Pinpoint the cell where the given text exists, returning its (X, Y) midpoint coordinate. 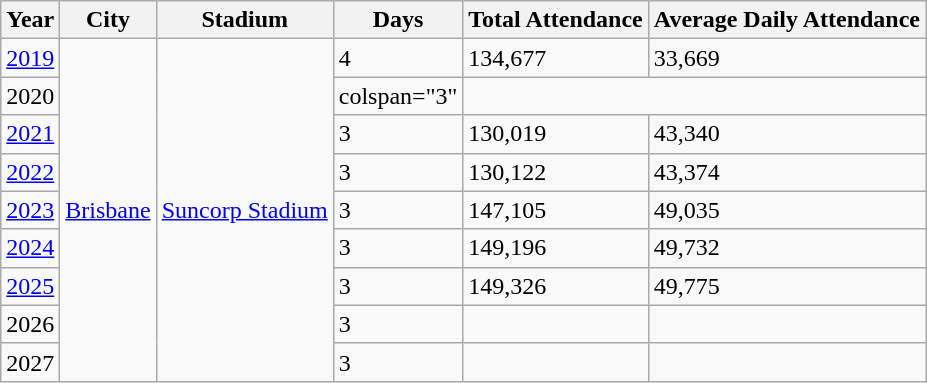
2020 (30, 96)
Brisbane (108, 210)
2026 (30, 324)
33,669 (786, 58)
2027 (30, 362)
Year (30, 20)
colspan="3" (398, 96)
43,374 (786, 172)
49,732 (786, 248)
Total Attendance (556, 20)
2021 (30, 134)
City (108, 20)
2024 (30, 248)
130,019 (556, 134)
4 (398, 58)
Days (398, 20)
43,340 (786, 134)
130,122 (556, 172)
147,105 (556, 210)
149,326 (556, 286)
149,196 (556, 248)
2025 (30, 286)
Stadium (244, 20)
Average Daily Attendance (786, 20)
Suncorp Stadium (244, 210)
49,035 (786, 210)
2019 (30, 58)
2023 (30, 210)
49,775 (786, 286)
2022 (30, 172)
134,677 (556, 58)
